Pinpoint the cell where the given text exists, returning its (x, y) midpoint coordinate. 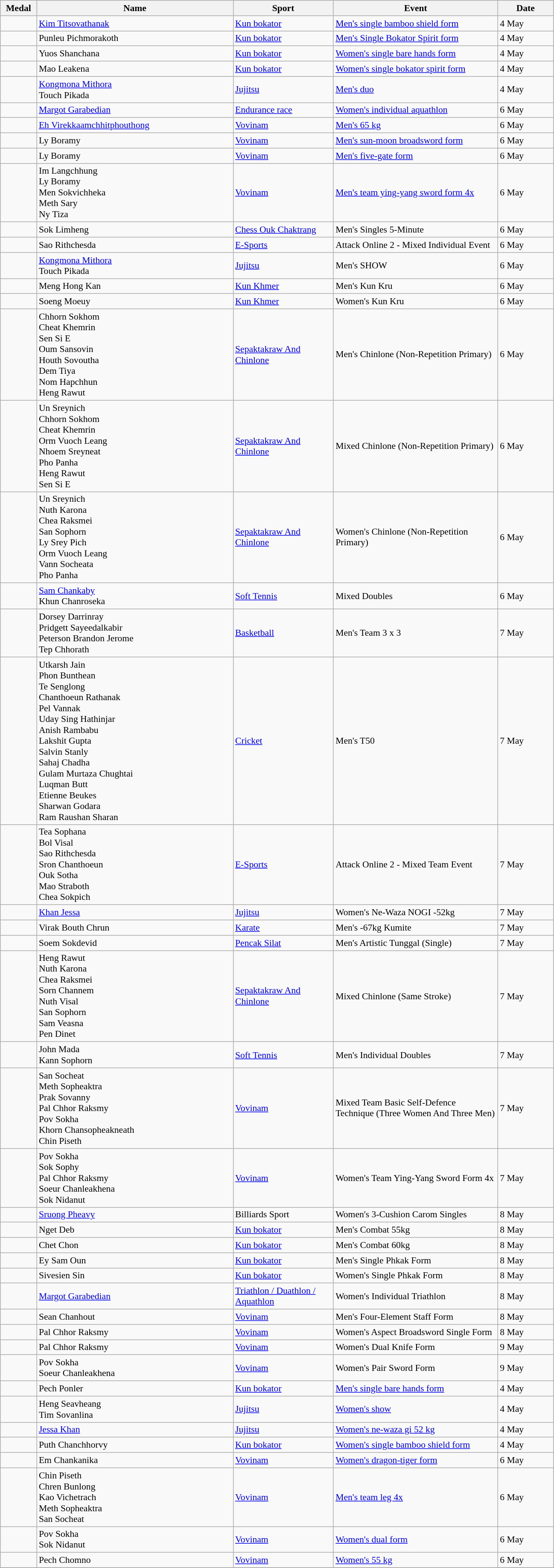
Nget Deb (135, 1230)
Dorsey Darrinray Pridgett Sayeedalkabir Peterson Brandon Jerome Tep Chhorath (135, 633)
Kongmona MithoraTouch Pikada (135, 265)
Women's dragon-tiger form (416, 1460)
Men's Singles 5-Minute (416, 230)
Men's Chinlone (Non-Repetition Primary) (416, 355)
Sivesien Sin (135, 1276)
Triathlon / Duathlon / Aquathlon (283, 1296)
Women's Dual Knife Form (416, 1347)
Em Chankanika (135, 1460)
San Socheat Meth Sopheaktra Prak Sovanny Pal Chhor Raksmy Pov Sokha Khorn Chansopheakneath Chin Piseth (135, 1108)
Women's single bokator spirit form (416, 69)
Women's single bare hands form (416, 54)
Women's Single Phkak Form (416, 1276)
Billiards Sport (283, 1215)
Soeng Moeuy (135, 302)
Heng Seavheang Tim Sovanlina (135, 1409)
Pencak Silat (283, 943)
Men's Combat 60kg (416, 1245)
Chess Ouk Chaktrang (283, 230)
Sruong Pheavy (135, 1215)
Medal (19, 8)
Men's Single Phkak Form (416, 1260)
Men's Kun Kru (416, 286)
Men's team leg 4x (416, 1497)
Kongmona Mithora Touch Pikada (135, 90)
Men's single bamboo shield form (416, 23)
Mixed Chinlone (Same Stroke) (416, 996)
Women's Ne-Waza NOGI -52kg (416, 913)
Women's show (416, 1409)
Sam Chankaby Khun Chanroseka (135, 596)
Cricket (283, 741)
Sport (283, 8)
Sao Rithchesda (135, 245)
Men's Single Bokator Spirit form (416, 38)
Un Sreynich Chhorn Sokhom Cheat Khemrin Orm Vuoch Leang Nhoem Sreyneat Pho Panha Heng Rawut Sen Si E (135, 446)
Women's ne-waza gi 52 kg (416, 1430)
Women's dual form (416, 1539)
Karate (283, 928)
John Mada Kann Sophorn (135, 1055)
Women's single bamboo shield form (416, 1445)
Men's Team 3 x 3 (416, 633)
Pov Sokha Sok Sophy Pal Chhor Raksmy Soeur Chanleakhena Sok Nidanut (135, 1178)
Sean Chanhout (135, 1317)
Puth Chanchhorvy (135, 1445)
Men's Four-Element Staff Form (416, 1317)
Men's five-gate form (416, 156)
Tea Sophana Bol Visal Sao Rithchesda Sron Chanthoeun Ouk Sotha Mao Straboth Chea Sokpich (135, 864)
Men's T50 (416, 741)
Khan Jessa (135, 913)
Women's Pair Sword Form (416, 1368)
Chet Chon (135, 1245)
Men's team ying-yang sword form 4x (416, 193)
Chhorn Sokhom Cheat Khemrin Sen Si E Oum Sansovin Houth Sovoutha Dem Tiya Nom Hapchhun Heng Rawut (135, 355)
Women's Kun Kru (416, 302)
Women's Chinlone (Non-Repetition Primary) (416, 537)
Kim Titsovathanak (135, 23)
Men's 65 kg (416, 125)
Meng Hong Kan (135, 286)
Attack Online 2 - Mixed Individual Event (416, 245)
Punleu Pichmorakoth (135, 38)
Mao Leakena (135, 69)
Eh Virekkaamchhitphouthong (135, 125)
Men's single bare hands form (416, 1389)
Soem Sokdevid (135, 943)
Men's Artistic Tunggal (Single) (416, 943)
Im Langchhung Ly Boramy Men Sokvichheka Meth Sary Ny Tiza (135, 193)
Chin Piseth Chren Bunlong Kao Vichetrach Meth Sopheaktra San Socheat (135, 1497)
Jessa Khan (135, 1430)
Mixed Doubles (416, 596)
Mixed Team Basic Self-Defence Technique (Three Women And Three Men) (416, 1108)
Men's Combat 55kg (416, 1230)
Attack Online 2 - Mixed Team Event (416, 864)
Men's Individual Doubles (416, 1055)
Pov Sokha Sok Nidanut (135, 1539)
Name (135, 8)
Ey Sam Oun (135, 1260)
Endurance race (283, 110)
Men's duo (416, 90)
Women's individual aquathlon (416, 110)
Men's SHOW (416, 265)
Pech Ponler (135, 1389)
Un Sreynich Nuth Karona Chea Raksmei San Sophorn Ly Srey Pich Orm Vuoch Leang Vann Socheata Pho Panha (135, 537)
Yuos Shanchana (135, 54)
Women's 55 kg (416, 1560)
Virak Bouth Chrun (135, 928)
Pech Chomno (135, 1560)
Basketball (283, 633)
Sok Limheng (135, 230)
Men's -67kg Kumite (416, 928)
Event (416, 8)
Pov Sokha Soeur Chanleakhena (135, 1368)
Mixed Chinlone (Non-Repetition Primary) (416, 446)
Women's 3-Cushion Carom Singles (416, 1215)
Women's Team Ying-Yang Sword Form 4x (416, 1178)
Date (525, 8)
Women's Individual Triathlon (416, 1296)
Men's sun-moon broadsword form (416, 141)
Women's Aspect Broadsword Single Form (416, 1332)
Heng Rawut Nuth Karona Chea Raksmei Sorn Channem Nuth Visal San Sophorn Sam Veasna Pen Dinet (135, 996)
